Locate the cell with the specified text and output its [x, y] center coordinate. 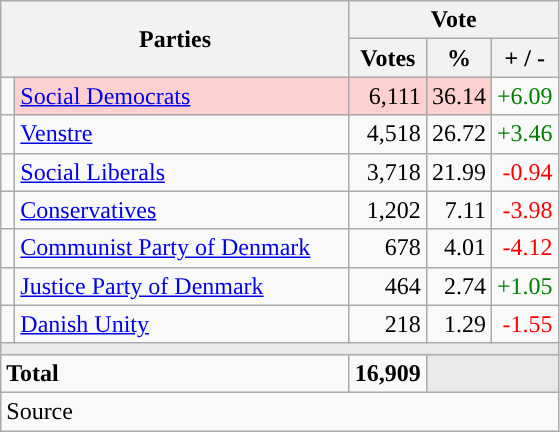
+6.09 [524, 96]
-1.55 [524, 324]
Justice Party of Denmark [182, 286]
Parties [176, 39]
2.74 [458, 286]
-3.98 [524, 210]
-0.94 [524, 172]
3,718 [388, 172]
Danish Unity [182, 324]
+1.05 [524, 286]
Source [280, 411]
Vote [454, 20]
21.99 [458, 172]
+ / - [524, 58]
Communist Party of Denmark [182, 248]
1.29 [458, 324]
464 [388, 286]
Conservatives [182, 210]
Votes [388, 58]
+3.46 [524, 134]
1,202 [388, 210]
6,111 [388, 96]
26.72 [458, 134]
Total [176, 373]
-4.12 [524, 248]
Social Liberals [182, 172]
678 [388, 248]
218 [388, 324]
4.01 [458, 248]
Venstre [182, 134]
4,518 [388, 134]
36.14 [458, 96]
% [458, 58]
7.11 [458, 210]
Social Democrats [182, 96]
16,909 [388, 373]
